Scan for the cell matching the given text and deliver its (X, Y) coordinate at center. 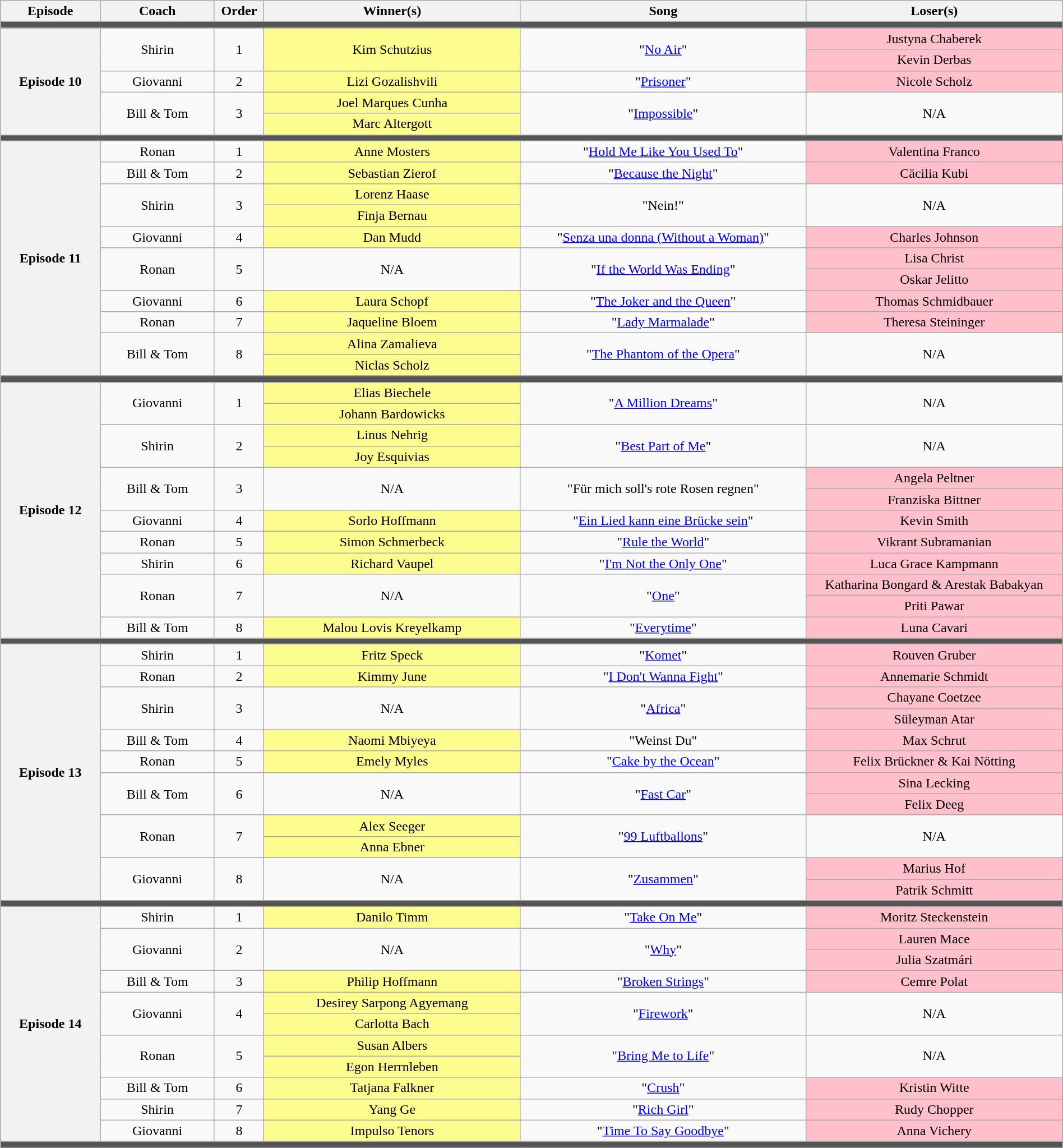
Katharina Bongard & Arestak Babakyan (934, 585)
Alex Seeger (392, 826)
"A Million Dreams" (663, 403)
Richard Vaupel (392, 564)
Vikrant Subramanian (934, 542)
Felix Deeg (934, 804)
Cäcilia Kubi (934, 173)
Elias Biechele (392, 393)
Sebastian Zierof (392, 173)
"Rule the World" (663, 542)
Anna Vichery (934, 1131)
Angela Peltner (934, 478)
"Crush" (663, 1088)
Patrik Schmitt (934, 890)
"The Phantom of the Opera" (663, 354)
Jaqueline Bloem (392, 322)
"99 Luftballons" (663, 836)
Marc Altergott (392, 124)
"Africa" (663, 708)
Charles Johnson (934, 237)
Marius Hof (934, 868)
Felix Brückner & Kai Nötting (934, 762)
Kevin Derbas (934, 60)
Finja Bernau (392, 215)
Episode (50, 11)
"Komet" (663, 655)
Episode 14 (50, 1024)
Julia Szatmári (934, 960)
"Take On Me" (663, 918)
Valentina Franco (934, 151)
Simon Schmerbeck (392, 542)
Lorenz Haase (392, 194)
Rouven Gruber (934, 655)
Yang Ge (392, 1109)
Naomi Mbiyeya (392, 740)
Joel Marques Cunha (392, 103)
"No Air" (663, 49)
Anna Ebner (392, 847)
"One" (663, 596)
Danilo Timm (392, 918)
Song (663, 11)
Lisa Christ (934, 259)
"Everytime" (663, 628)
"Best Part of Me" (663, 446)
"Hold Me Like You Used To" (663, 151)
"I'm Not the Only One" (663, 564)
Alina Zamalieva (392, 344)
"Broken Strings" (663, 981)
Episode 13 (50, 773)
"Because the Night" (663, 173)
"The Joker and the Queen" (663, 301)
"Für mich soll's rote Rosen regnen" (663, 488)
Philip Hoffmann (392, 981)
Susan Albers (392, 1045)
"Lady Marmalade" (663, 322)
"Nein!" (663, 205)
Lizi Gozalishvili (392, 81)
Winner(s) (392, 11)
Loser(s) (934, 11)
Kevin Smith (934, 520)
"Impossible" (663, 113)
Priti Pawar (934, 606)
Anne Mosters (392, 151)
"Rich Girl" (663, 1109)
Niclas Scholz (392, 365)
Kim Schutzius (392, 49)
"Ein Lied kann eine Brücke sein" (663, 520)
Desirey Sarpong Agyemang (392, 1003)
Lauren Mace (934, 939)
"Weinst Du" (663, 740)
Annemarie Schmidt (934, 676)
"Why" (663, 949)
Luca Grace Kampmann (934, 564)
Episode 11 (50, 258)
Tatjana Falkner (392, 1088)
Cemre Polat (934, 981)
Rudy Chopper (934, 1109)
"If the World Was Ending" (663, 269)
Johann Bardowicks (392, 414)
Theresa Steininger (934, 322)
Moritz Steckenstein (934, 918)
Oskar Jelitto (934, 280)
"Cake by the Ocean" (663, 762)
Episode 10 (50, 81)
"Fast Car" (663, 794)
Fritz Speck⁠ (392, 655)
Chayane Coetzee (934, 698)
Carlotta Bach (392, 1024)
"Zusammen" (663, 879)
Dan Mudd (392, 237)
Kristin Witte (934, 1088)
"Time To Say Goodbye" (663, 1131)
Sina Lecking (934, 783)
Laura Schopf (392, 301)
Kimmy June (392, 676)
"Bring Me to Life" (663, 1056)
"Senza una donna (Without a Woman)" (663, 237)
Sorlo Hoffmann (392, 520)
Malou Lovis Kreyelkamp (392, 628)
Justyna Chaberek (934, 39)
Luna Cavari (934, 628)
Thomas Schmidbauer (934, 301)
Nicole Scholz (934, 81)
"I Don't Wanna Fight" (663, 676)
Impulso Tenors (392, 1131)
Max Schrut (934, 740)
Franziska Bittner (934, 499)
"Prisoner" (663, 81)
Coach (158, 11)
Emely Myles (392, 762)
Episode 12 (50, 510)
"Firework" (663, 1013)
Egon Herrnleben (392, 1067)
Linus Nehrig (392, 435)
Joy Esquivias (392, 457)
Süleyman Atar (934, 719)
Order (239, 11)
